Determine the [x, y] coordinate at the center of the cell enclosing the given text.  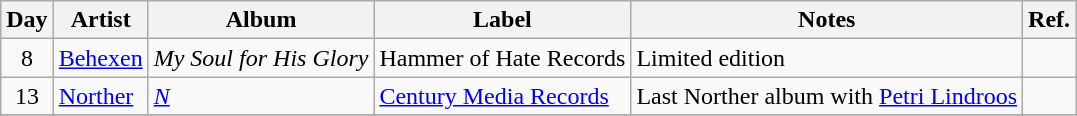
Ref. [1050, 20]
Hammer of Hate Records [502, 58]
Century Media Records [502, 96]
My Soul for His Glory [261, 58]
Last Norther album with Petri Lindroos [827, 96]
Day [27, 20]
N [261, 96]
Limited edition [827, 58]
13 [27, 96]
Album [261, 20]
Artist [100, 20]
Norther [100, 96]
Behexen [100, 58]
Label [502, 20]
8 [27, 58]
Notes [827, 20]
